Provide the (X, Y) coordinate of the cell's center where the given text is located.  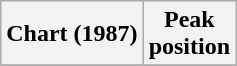
Peakposition (189, 34)
Chart (1987) (72, 34)
